Identify which cell holds the provided text, then report its (x, y) central coordinate. 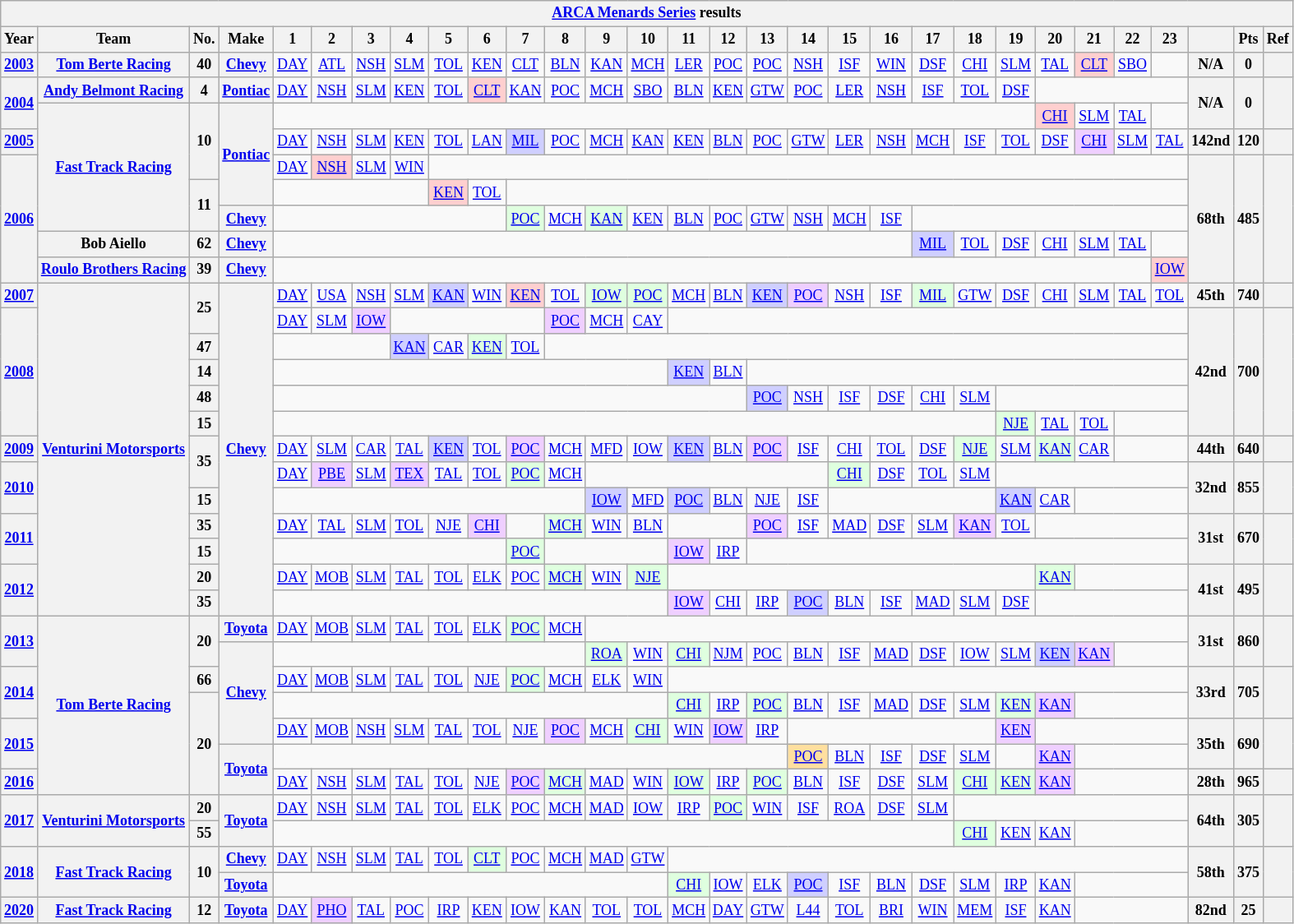
2009 (20, 449)
142nd (1211, 141)
2005 (20, 141)
68th (1211, 219)
740 (1249, 296)
39 (204, 270)
Pts (1249, 39)
TEX (409, 475)
2008 (20, 372)
2017 (20, 820)
64th (1211, 820)
670 (1249, 538)
45th (1211, 296)
ATL (332, 64)
16 (891, 39)
2003 (20, 64)
375 (1249, 871)
USA (332, 296)
42nd (1211, 372)
Roulo Brothers Racing (113, 270)
2014 (20, 692)
18 (975, 39)
MEM (975, 911)
23 (1169, 39)
28th (1211, 783)
19 (1016, 39)
2007 (20, 296)
33rd (1211, 692)
965 (1249, 783)
Team (113, 39)
LAN (487, 141)
2011 (20, 538)
41st (1211, 590)
66 (204, 679)
L44 (808, 911)
700 (1249, 372)
2018 (20, 871)
32nd (1211, 487)
47 (204, 347)
2012 (20, 590)
7 (525, 39)
2 (332, 39)
Bob Aiello (113, 243)
3 (371, 39)
690 (1249, 744)
2004 (20, 103)
No. (204, 39)
17 (932, 39)
ARCA Menards Series results (646, 13)
8 (566, 39)
NJM (728, 654)
Ref (1278, 39)
2015 (20, 744)
Andy Belmont Racing (113, 90)
48 (204, 398)
640 (1249, 449)
120 (1249, 141)
PHO (332, 911)
705 (1249, 692)
55 (204, 834)
6 (487, 39)
BRI (891, 911)
62 (204, 243)
860 (1249, 641)
2010 (20, 487)
495 (1249, 590)
58th (1211, 871)
9 (607, 39)
2013 (20, 641)
82nd (1211, 911)
2006 (20, 219)
22 (1133, 39)
35th (1211, 744)
305 (1249, 820)
1 (293, 39)
PBE (332, 475)
855 (1249, 487)
5 (449, 39)
485 (1249, 219)
40 (204, 64)
13 (768, 39)
Make (247, 39)
2020 (20, 911)
2016 (20, 783)
Year (20, 39)
21 (1094, 39)
44th (1211, 449)
CAY (648, 321)
